From the cell containing the given text, extract its center point as [X, Y] coordinate. 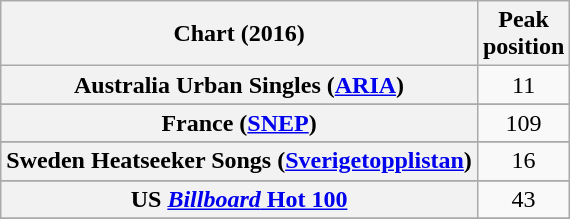
France (SNEP) [240, 123]
Sweden Heatseeker Songs (Sverigetopplistan) [240, 161]
109 [523, 123]
Chart (2016) [240, 34]
16 [523, 161]
11 [523, 85]
Australia Urban Singles (ARIA) [240, 85]
Peakposition [523, 34]
43 [523, 199]
US Billboard Hot 100 [240, 199]
